Pinpoint the cell where the given text exists, returning its (x, y) midpoint coordinate. 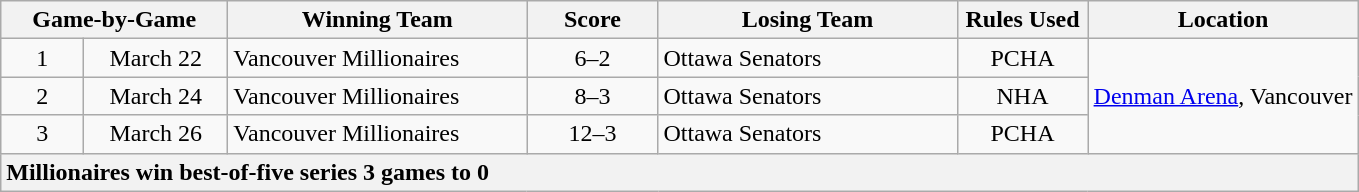
12–3 (592, 134)
Winning Team (378, 20)
2 (42, 96)
March 26 (156, 134)
1 (42, 58)
Location (1223, 20)
NHA (1022, 96)
Denman Arena, Vancouver (1223, 96)
6–2 (592, 58)
3 (42, 134)
Game-by-Game (114, 20)
Rules Used (1022, 20)
Millionaires win best-of-five series 3 games to 0 (680, 172)
March 22 (156, 58)
Score (592, 20)
Losing Team (808, 20)
8–3 (592, 96)
March 24 (156, 96)
